For the text-containing cell, return its midpoint in [X, Y] coordinate format. 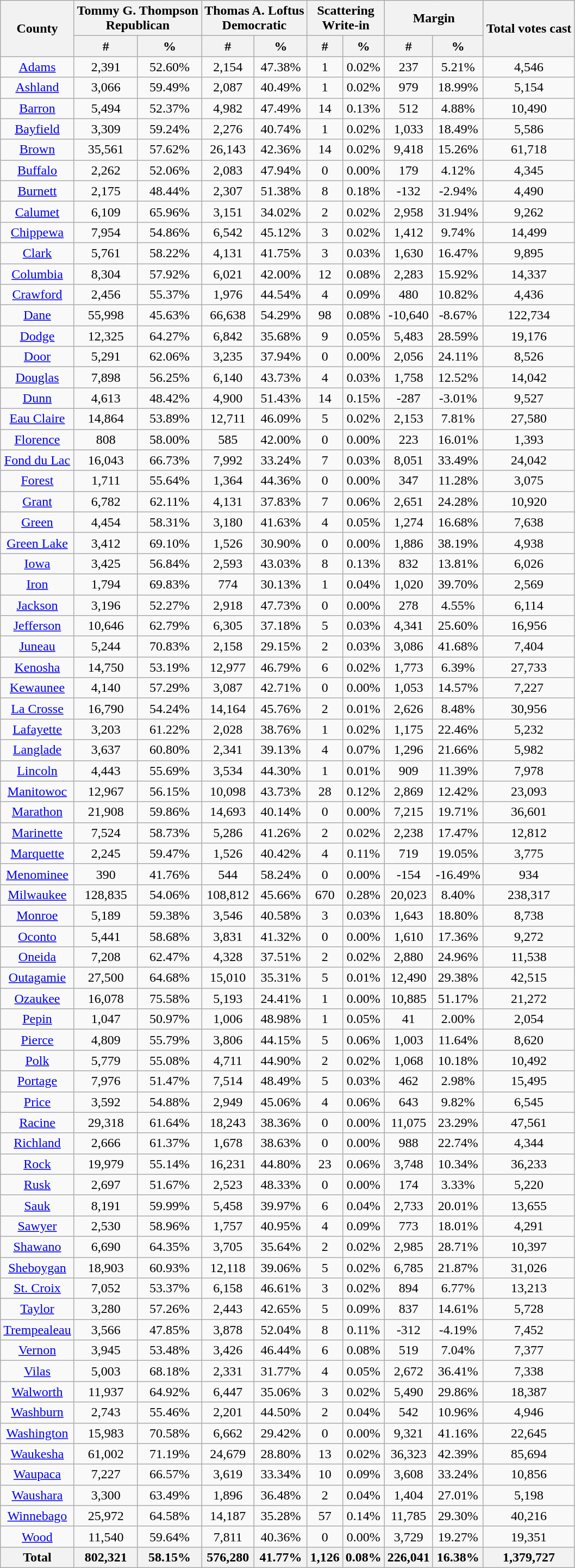
2,672 [409, 1371]
22,645 [529, 1433]
4,291 [529, 1226]
Kewaunee [37, 688]
36,233 [529, 1164]
Manitowoc [37, 791]
13,655 [529, 1205]
-154 [409, 874]
66,638 [228, 315]
10,098 [228, 791]
64.68% [170, 978]
12,711 [228, 419]
59.47% [170, 853]
5,761 [105, 253]
1,757 [228, 1226]
837 [409, 1309]
5,982 [529, 750]
3,087 [228, 688]
2,083 [228, 170]
2,283 [409, 274]
462 [409, 1081]
11,075 [409, 1123]
21,272 [529, 999]
Lincoln [37, 771]
7,811 [228, 1536]
19.27% [458, 1536]
1,047 [105, 1019]
22.74% [458, 1143]
2,331 [228, 1371]
23 [325, 1164]
60.80% [170, 750]
576,280 [228, 1557]
3,831 [228, 936]
17.47% [458, 833]
51.67% [170, 1185]
1,068 [409, 1061]
41.68% [458, 647]
Sheboygan [37, 1268]
122,734 [529, 315]
-4.19% [458, 1330]
4,341 [409, 626]
5,441 [105, 936]
6,021 [228, 274]
4,809 [105, 1040]
38.63% [280, 1143]
18,243 [228, 1123]
1,412 [409, 232]
7,514 [228, 1081]
23.29% [458, 1123]
13 [325, 1454]
0.28% [363, 895]
808 [105, 439]
Eau Claire [37, 419]
19,176 [529, 336]
44.36% [280, 481]
Washburn [37, 1412]
1,364 [228, 481]
12,977 [228, 667]
41.63% [280, 522]
53.48% [170, 1350]
1,379,727 [529, 1557]
42.65% [280, 1309]
832 [409, 563]
719 [409, 853]
7,898 [105, 377]
55.69% [170, 771]
34.02% [280, 212]
519 [409, 1350]
12,967 [105, 791]
3,619 [228, 1474]
St. Croix [37, 1288]
55.08% [170, 1061]
Wood [37, 1536]
Dunn [37, 398]
Total votes cast [529, 28]
542 [409, 1412]
15,010 [228, 978]
Langlade [37, 750]
Ozaukee [37, 999]
46.61% [280, 1288]
70.83% [170, 647]
223 [409, 439]
35.68% [280, 336]
40.42% [280, 853]
4.12% [458, 170]
36.41% [458, 1371]
County [37, 28]
14.57% [458, 688]
10 [325, 1474]
5,779 [105, 1061]
5,728 [529, 1309]
12,325 [105, 336]
15.92% [458, 274]
37.83% [280, 501]
Trempealeau [37, 1330]
42.39% [458, 1454]
Washington [37, 1433]
1,274 [409, 522]
12.52% [458, 377]
2,626 [409, 709]
36,601 [529, 812]
33.34% [280, 1474]
237 [409, 67]
45.76% [280, 709]
3,196 [105, 605]
1,033 [409, 129]
29.38% [458, 978]
6,114 [529, 605]
27,733 [529, 667]
10,492 [529, 1061]
8,304 [105, 274]
9 [325, 336]
802,321 [105, 1557]
Marathon [37, 812]
54.24% [170, 709]
4,613 [105, 398]
39.97% [280, 1205]
21.66% [458, 750]
10.96% [458, 1412]
7,524 [105, 833]
Richland [37, 1143]
9,895 [529, 253]
16.01% [458, 439]
19,979 [105, 1164]
47.38% [280, 67]
11,540 [105, 1536]
Fond du Lac [37, 460]
8,738 [529, 915]
27.01% [458, 1495]
174 [409, 1185]
988 [409, 1143]
61,718 [529, 150]
Walworth [37, 1392]
8,620 [529, 1040]
40.14% [280, 812]
3,075 [529, 481]
41.26% [280, 833]
6,842 [228, 336]
480 [409, 295]
42,515 [529, 978]
10.34% [458, 1164]
18.99% [458, 88]
4,436 [529, 295]
41.76% [170, 874]
1,053 [409, 688]
La Crosse [37, 709]
2,958 [409, 212]
47.73% [280, 605]
512 [409, 108]
3,280 [105, 1309]
68.18% [170, 1371]
5,189 [105, 915]
3,945 [105, 1350]
6,447 [228, 1392]
Green [37, 522]
2,949 [228, 1102]
Florence [37, 439]
4,490 [529, 191]
44.15% [280, 1040]
54.86% [170, 232]
Waupaca [37, 1474]
40.95% [280, 1226]
ScatteringWrite-in [346, 18]
41 [409, 1019]
3,412 [105, 543]
31.77% [280, 1371]
52.06% [170, 170]
58.68% [170, 936]
28 [325, 791]
41.32% [280, 936]
3,806 [228, 1040]
Marquette [37, 853]
41.77% [280, 1557]
0.18% [363, 191]
4.88% [458, 108]
98 [325, 315]
16,043 [105, 460]
47.94% [280, 170]
11.28% [458, 481]
33.49% [458, 460]
7,992 [228, 460]
6,545 [529, 1102]
58.24% [280, 874]
18,387 [529, 1392]
3,309 [105, 129]
-16.49% [458, 874]
4,946 [529, 1412]
7.04% [458, 1350]
5,244 [105, 647]
29.30% [458, 1516]
Shawano [37, 1247]
8.48% [458, 709]
16,956 [529, 626]
643 [409, 1102]
62.79% [170, 626]
Vernon [37, 1350]
10.82% [458, 295]
2,530 [105, 1226]
61.37% [170, 1143]
21,908 [105, 812]
40,216 [529, 1516]
Pierce [37, 1040]
3,546 [228, 915]
Lafayette [37, 729]
46.09% [280, 419]
45.06% [280, 1102]
64.58% [170, 1516]
934 [529, 874]
4,140 [105, 688]
1,643 [409, 915]
47.85% [170, 1330]
5,286 [228, 833]
Douglas [37, 377]
6,690 [105, 1247]
7,404 [529, 647]
21.87% [458, 1268]
1,404 [409, 1495]
Adams [37, 67]
26,143 [228, 150]
3,180 [228, 522]
53.89% [170, 419]
2,880 [409, 957]
16.68% [458, 522]
53.37% [170, 1288]
Oneida [37, 957]
3,608 [409, 1474]
1,794 [105, 584]
6,305 [228, 626]
1,896 [228, 1495]
3,066 [105, 88]
85,694 [529, 1454]
979 [409, 88]
20.01% [458, 1205]
179 [409, 170]
57.26% [170, 1309]
7,452 [529, 1330]
2,201 [228, 1412]
36.48% [280, 1495]
2,666 [105, 1143]
55,998 [105, 315]
18.49% [458, 129]
9,418 [409, 150]
Forest [37, 481]
29.42% [280, 1433]
14,337 [529, 274]
Columbia [37, 274]
44.30% [280, 771]
1,976 [228, 295]
6,140 [228, 377]
5,193 [228, 999]
65.96% [170, 212]
38.19% [458, 543]
35,561 [105, 150]
10,885 [409, 999]
12 [325, 274]
-2.94% [458, 191]
46.79% [280, 667]
19.71% [458, 812]
2,651 [409, 501]
Grant [37, 501]
14,187 [228, 1516]
16.38% [458, 1557]
30.90% [280, 543]
4,938 [529, 543]
2,087 [228, 88]
2,262 [105, 170]
45.66% [280, 895]
1,758 [409, 377]
2,391 [105, 67]
2.98% [458, 1081]
909 [409, 771]
13,213 [529, 1288]
66.73% [170, 460]
Chippewa [37, 232]
7.81% [458, 419]
12.42% [458, 791]
18,903 [105, 1268]
15.26% [458, 150]
37.51% [280, 957]
52.60% [170, 67]
27,580 [529, 419]
35.06% [280, 1392]
29.86% [458, 1392]
55.46% [170, 1412]
70.58% [170, 1433]
58.96% [170, 1226]
10,397 [529, 1247]
5,586 [529, 129]
Waushara [37, 1495]
59.99% [170, 1205]
-132 [409, 191]
37.18% [280, 626]
24.28% [458, 501]
Buffalo [37, 170]
3,203 [105, 729]
774 [228, 584]
60.93% [170, 1268]
48.49% [280, 1081]
7,638 [529, 522]
5,291 [105, 357]
44.80% [280, 1164]
5,154 [529, 88]
35.64% [280, 1247]
Rusk [37, 1185]
48.98% [280, 1019]
56.15% [170, 791]
55.14% [170, 1164]
52.27% [170, 605]
11.64% [458, 1040]
61.22% [170, 729]
Waukesha [37, 1454]
4,711 [228, 1061]
0.07% [363, 750]
24.41% [280, 999]
59.86% [170, 812]
59.38% [170, 915]
-10,640 [409, 315]
51.38% [280, 191]
6.77% [458, 1288]
28.71% [458, 1247]
48.42% [170, 398]
Juneau [37, 647]
3,425 [105, 563]
2,985 [409, 1247]
1,393 [529, 439]
128,835 [105, 895]
1,296 [409, 750]
10,856 [529, 1474]
1,886 [409, 543]
35.28% [280, 1516]
0.12% [363, 791]
18.01% [458, 1226]
16.47% [458, 253]
30.13% [280, 584]
28.59% [458, 336]
64.35% [170, 1247]
24,679 [228, 1454]
3,775 [529, 853]
62.11% [170, 501]
238,317 [529, 895]
48.44% [170, 191]
4,900 [228, 398]
Racine [37, 1123]
58.22% [170, 253]
Sawyer [37, 1226]
Jefferson [37, 626]
12,812 [529, 833]
39.70% [458, 584]
11,785 [409, 1516]
Iowa [37, 563]
23,093 [529, 791]
2,158 [228, 647]
61.64% [170, 1123]
226,041 [409, 1557]
8,526 [529, 357]
Calumet [37, 212]
894 [409, 1288]
61,002 [105, 1454]
69.10% [170, 543]
43.03% [280, 563]
54.06% [170, 895]
56.25% [170, 377]
55.37% [170, 295]
55.64% [170, 481]
8,191 [105, 1205]
16,078 [105, 999]
9.74% [458, 232]
2,869 [409, 791]
59.24% [170, 129]
66.57% [170, 1474]
10,920 [529, 501]
42.71% [280, 688]
390 [105, 874]
Portage [37, 1081]
7,954 [105, 232]
58.15% [170, 1557]
44.54% [280, 295]
24.96% [458, 957]
Door [37, 357]
Outagamie [37, 978]
19.05% [458, 853]
5,220 [529, 1185]
9,262 [529, 212]
14,499 [529, 232]
45.63% [170, 315]
51.47% [170, 1081]
3,878 [228, 1330]
5,490 [409, 1392]
2,175 [105, 191]
Winnebago [37, 1516]
53.19% [170, 667]
Menominee [37, 874]
7,978 [529, 771]
25.60% [458, 626]
1,610 [409, 936]
Oconto [37, 936]
54.88% [170, 1102]
6,785 [409, 1268]
75.58% [170, 999]
8,051 [409, 460]
52.04% [280, 1330]
58.31% [170, 522]
4.55% [458, 605]
108,812 [228, 895]
38.36% [280, 1123]
5,003 [105, 1371]
22.46% [458, 729]
40.74% [280, 129]
7,052 [105, 1288]
4,443 [105, 771]
9,321 [409, 1433]
8.40% [458, 895]
25,972 [105, 1516]
3,086 [409, 647]
4,454 [105, 522]
6,109 [105, 212]
11,538 [529, 957]
Vilas [37, 1371]
2,154 [228, 67]
69.83% [170, 584]
64.92% [170, 1392]
3,637 [105, 750]
39.13% [280, 750]
38.76% [280, 729]
17.36% [458, 936]
9,272 [529, 936]
3,592 [105, 1102]
15,495 [529, 1081]
11.39% [458, 771]
7,377 [529, 1350]
0.15% [363, 398]
3,705 [228, 1247]
7,215 [409, 812]
19,351 [529, 1536]
544 [228, 874]
6,782 [105, 501]
40.49% [280, 88]
Milwaukee [37, 895]
Bayfield [37, 129]
1,630 [409, 253]
55.79% [170, 1040]
58.73% [170, 833]
44.90% [280, 1061]
3,151 [228, 212]
7,208 [105, 957]
3,300 [105, 1495]
6,662 [228, 1433]
773 [409, 1226]
2,918 [228, 605]
Iron [37, 584]
40.58% [280, 915]
35.31% [280, 978]
57.29% [170, 688]
Sauk [37, 1205]
14,750 [105, 667]
12,490 [409, 978]
Barron [37, 108]
4,345 [529, 170]
585 [228, 439]
Dodge [37, 336]
6,158 [228, 1288]
2,153 [409, 419]
14.61% [458, 1309]
46.44% [280, 1350]
51.17% [458, 999]
62.06% [170, 357]
16,231 [228, 1164]
Thomas A. LoftusDemocratic [254, 18]
2,743 [105, 1412]
28.80% [280, 1454]
62.47% [170, 957]
2,697 [105, 1185]
4,982 [228, 108]
57 [325, 1516]
Taylor [37, 1309]
Green Lake [37, 543]
15,983 [105, 1433]
5,494 [105, 108]
27,500 [105, 978]
44.50% [280, 1412]
52.37% [170, 108]
3.33% [458, 1185]
37.94% [280, 357]
54.29% [280, 315]
Dane [37, 315]
14,042 [529, 377]
29.15% [280, 647]
1,711 [105, 481]
36,323 [409, 1454]
Rock [37, 1164]
30,956 [529, 709]
9,527 [529, 398]
1,003 [409, 1040]
1,773 [409, 667]
41.16% [458, 1433]
Crawford [37, 295]
59.64% [170, 1536]
11,937 [105, 1392]
5,198 [529, 1495]
Clark [37, 253]
1,020 [409, 584]
2,456 [105, 295]
2,523 [228, 1185]
2,341 [228, 750]
14,864 [105, 419]
4,546 [529, 67]
2,733 [409, 1205]
Ashland [37, 88]
5,232 [529, 729]
13.81% [458, 563]
9.82% [458, 1102]
Burnett [37, 191]
670 [325, 895]
-8.67% [458, 315]
Kenosha [37, 667]
45.12% [280, 232]
20,023 [409, 895]
4,328 [228, 957]
Margin [434, 18]
18.80% [458, 915]
5,458 [228, 1205]
2,307 [228, 191]
Pepin [37, 1019]
Marinette [37, 833]
Polk [37, 1061]
7,338 [529, 1371]
16,790 [105, 709]
39.06% [280, 1268]
5.21% [458, 67]
3,748 [409, 1164]
6.39% [458, 667]
-312 [409, 1330]
14,693 [228, 812]
40.36% [280, 1536]
347 [409, 481]
2,276 [228, 129]
Jackson [37, 605]
5,483 [409, 336]
6,026 [529, 563]
58.00% [170, 439]
2,443 [228, 1309]
1,126 [325, 1557]
12,118 [228, 1268]
6,542 [228, 232]
Monroe [37, 915]
48.33% [280, 1185]
2.00% [458, 1019]
1,175 [409, 729]
7,976 [105, 1081]
1,006 [228, 1019]
1,678 [228, 1143]
50.97% [170, 1019]
2,028 [228, 729]
57.92% [170, 274]
10,646 [105, 626]
-287 [409, 398]
14,164 [228, 709]
24,042 [529, 460]
47.49% [280, 108]
42.36% [280, 150]
29,318 [105, 1123]
64.27% [170, 336]
24.11% [458, 357]
0.14% [363, 1516]
31,026 [529, 1268]
2,245 [105, 853]
56.84% [170, 563]
10,490 [529, 108]
59.49% [170, 88]
278 [409, 605]
Tommy G. ThompsonRepublican [137, 18]
2,238 [409, 833]
71.19% [170, 1454]
Brown [37, 150]
3,426 [228, 1350]
57.62% [170, 150]
3,566 [105, 1330]
2,054 [529, 1019]
51.43% [280, 398]
2,593 [228, 563]
10.18% [458, 1061]
31.94% [458, 212]
3,534 [228, 771]
2,056 [409, 357]
63.49% [170, 1495]
47,561 [529, 1123]
Price [37, 1102]
Total [37, 1557]
-3.01% [458, 398]
4,344 [529, 1143]
3,235 [228, 357]
2,569 [529, 584]
3,729 [409, 1536]
41.75% [280, 253]
